Locate the cell with the specified text and output its [X, Y] center coordinate. 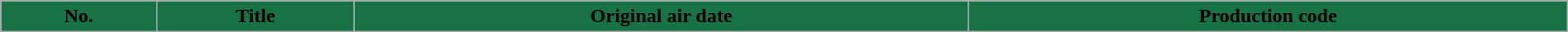
Title [256, 16]
No. [79, 16]
Production code [1268, 16]
Original air date [662, 16]
